Capture the cell that displays the provided text and extract its (x, y) central coordinate. 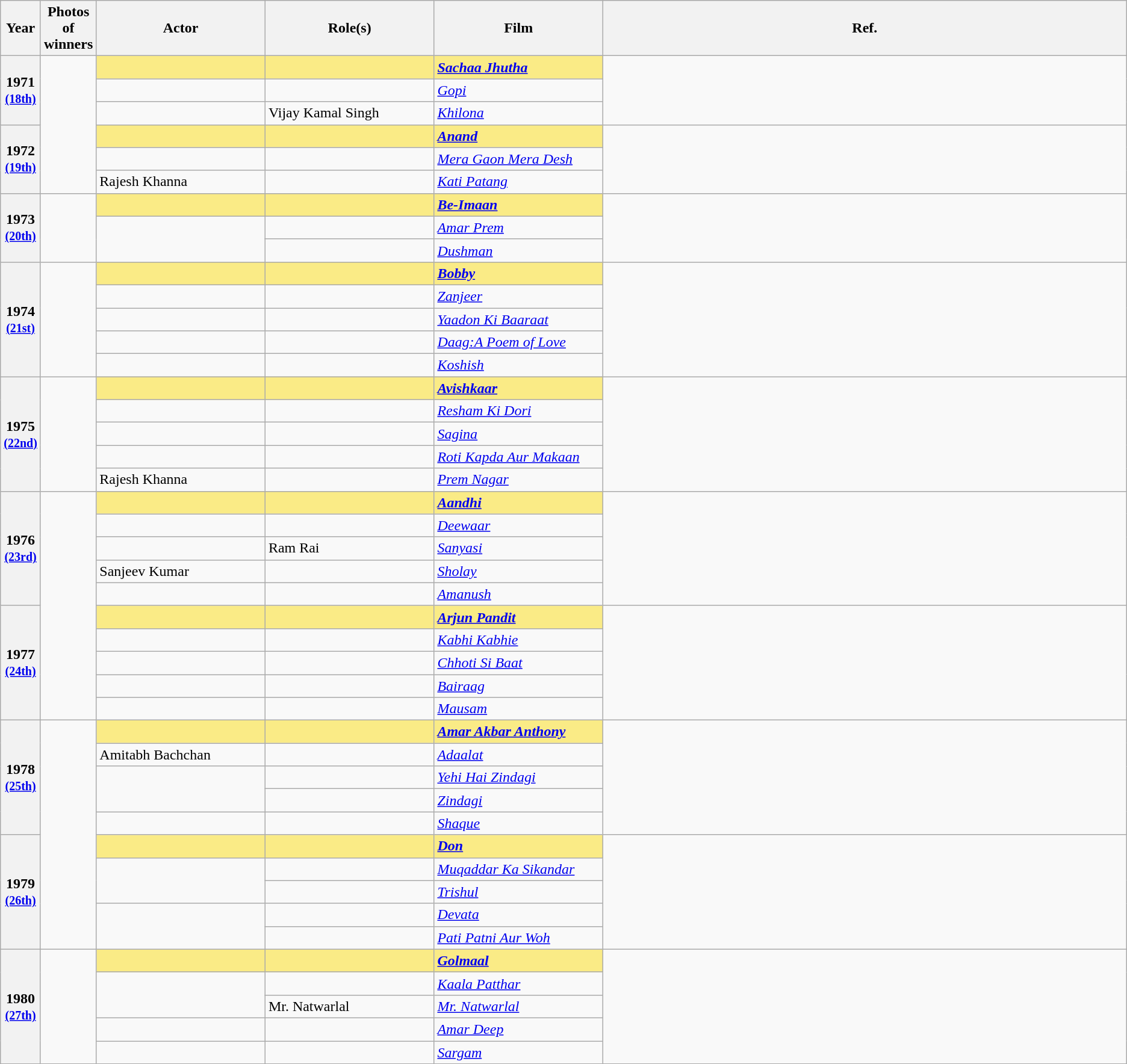
Mausam (519, 709)
Deewaar (519, 525)
Amar Prem (519, 227)
Kabhi Kabhie (519, 640)
Muqaddar Ka Sikandar (519, 869)
Photos of winners (68, 28)
Roti Kapda Aur Makaan (519, 457)
Sholay (519, 571)
Year (20, 28)
Chhoti Si Baat (519, 663)
1977 (24th) (20, 663)
Aandhi (519, 503)
Be-Imaan (519, 205)
Ram Rai (349, 548)
Yaadon Ki Baaraat (519, 320)
Sagina (519, 434)
Amitabh Bachchan (181, 755)
Bairaag (519, 685)
Sanjeev Kumar (181, 571)
Ref. (865, 28)
Resham Ki Dori (519, 411)
Role(s) (349, 28)
1973 (20th) (20, 227)
Devata (519, 915)
Film (519, 28)
Shaque (519, 823)
Dushman (519, 250)
Kaala Patthar (519, 983)
Don (519, 846)
Zindagi (519, 800)
Khilona (519, 113)
Actor (181, 28)
Anand (519, 136)
1976 (23rd) (20, 548)
Kati Patang (519, 182)
Amar Akbar Anthony (519, 732)
Gopi (519, 90)
Bobby (519, 273)
1979 (26th) (20, 892)
Avishkaar (519, 388)
Sachaa Jhutha (519, 67)
Golmaal (519, 960)
1978(25th) (20, 778)
1971 (18th) (20, 90)
Daag:A Poem of Love (519, 342)
1974 (21st) (20, 319)
Adaalat (519, 755)
1972 (19th) (20, 159)
Mera Gaon Mera Desh (519, 159)
Sanyasi (519, 548)
Koshish (519, 365)
Amar Deep (519, 1029)
Amanush (519, 594)
Arjun Pandit (519, 617)
1980 (27th) (20, 1006)
1975 (22nd) (20, 434)
Zanjeer (519, 296)
Trishul (519, 892)
Prem Nagar (519, 480)
Yehi Hai Zindagi (519, 778)
Sargam (519, 1053)
Vijay Kamal Singh (349, 113)
Pati Patni Aur Woh (519, 938)
